Locate the cell with the specified text and output its [X, Y] center coordinate. 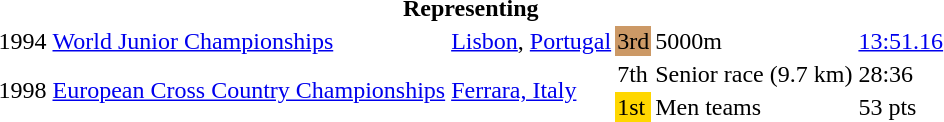
Senior race (9.7 km) [754, 74]
Men teams [754, 107]
1st [634, 107]
5000m [754, 41]
7th [634, 74]
World Junior Championships [249, 41]
3rd [634, 41]
Ferrara, Italy [532, 90]
European Cross Country Championships [249, 90]
Lisbon, Portugal [532, 41]
